Capture the cell that displays the provided text and extract its (X, Y) central coordinate. 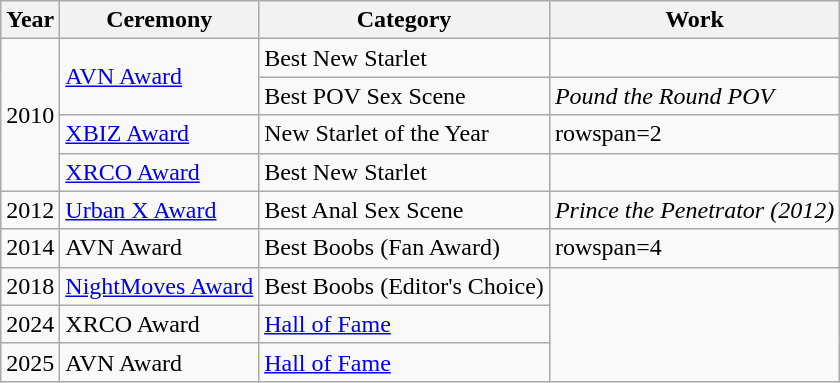
rowspan=4 (694, 248)
2018 (30, 286)
2010 (30, 115)
Pound the Round POV (694, 96)
Category (404, 20)
2012 (30, 210)
2014 (30, 248)
NightMoves Award (160, 286)
Best POV Sex Scene (404, 96)
Ceremony (160, 20)
Best Boobs (Fan Award) (404, 248)
Best Anal Sex Scene (404, 210)
rowspan=2 (694, 134)
Work (694, 20)
New Starlet of the Year (404, 134)
Urban X Award (160, 210)
XBIZ Award (160, 134)
2025 (30, 362)
Prince the Penetrator (2012) (694, 210)
2024 (30, 324)
Year (30, 20)
Best Boobs (Editor's Choice) (404, 286)
